Locate the cell with the specified text and output its [x, y] center coordinate. 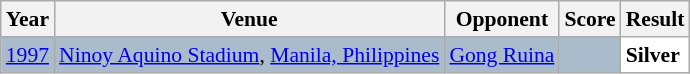
Venue [249, 19]
Result [656, 19]
Ninoy Aquino Stadium, Manila, Philippines [249, 55]
1997 [28, 55]
Opponent [502, 19]
Silver [656, 55]
Year [28, 19]
Score [590, 19]
Gong Ruina [502, 55]
